Pinpoint the cell where the given text exists, returning its (x, y) midpoint coordinate. 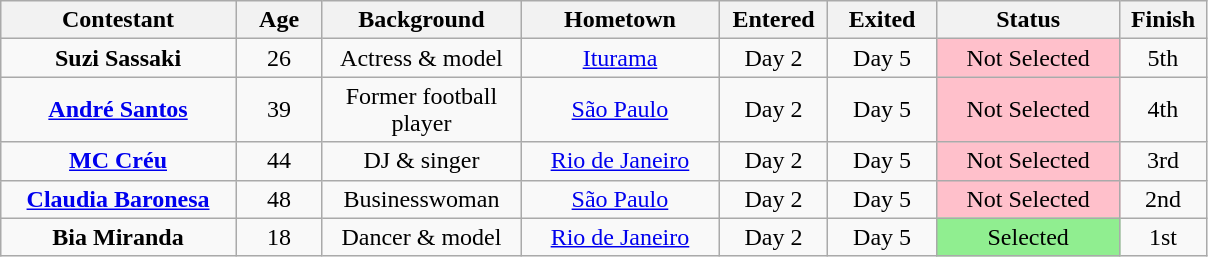
18 (279, 237)
Entered (774, 20)
44 (279, 161)
3rd (1163, 161)
26 (279, 58)
Former football player (422, 110)
Bia Miranda (118, 237)
Age (279, 20)
Businesswoman (422, 199)
DJ & singer (422, 161)
2nd (1163, 199)
André Santos (118, 110)
Hometown (620, 20)
Contestant (118, 20)
5th (1163, 58)
39 (279, 110)
Selected (1028, 237)
Exited (882, 20)
Dancer & model (422, 237)
Suzi Sassaki (118, 58)
Iturama (620, 58)
Claudia Baronesa (118, 199)
MC Créu (118, 161)
4th (1163, 110)
48 (279, 199)
1st (1163, 237)
Background (422, 20)
Status (1028, 20)
Finish (1163, 20)
Actress & model (422, 58)
